Provide the [X, Y] coordinate of the cell's center where the given text is located.  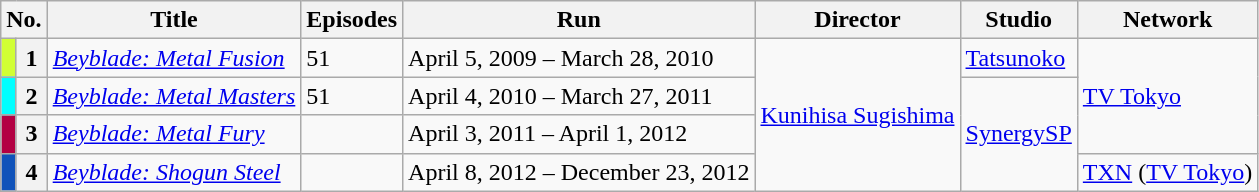
TV Tokyo [1167, 96]
April 4, 2010 – March 27, 2011 [579, 96]
Beyblade: Metal Fury [174, 134]
Kunihisa Sugishima [858, 115]
1 [32, 58]
No. [24, 20]
Beyblade: Metal Masters [174, 96]
Beyblade: Metal Fusion [174, 58]
April 8, 2012 – December 23, 2012 [579, 172]
Beyblade: Shogun Steel [174, 172]
4 [32, 172]
2 [32, 96]
3 [32, 134]
Episodes [352, 20]
Network [1167, 20]
Title [174, 20]
SynergySP [1018, 134]
Tatsunoko [1018, 58]
TXN (TV Tokyo) [1167, 172]
Run [579, 20]
April 5, 2009 – March 28, 2010 [579, 58]
Director [858, 20]
April 3, 2011 – April 1, 2012 [579, 134]
Studio [1018, 20]
